Find where the given text appears and provide that cell's center as (x, y) coordinate. 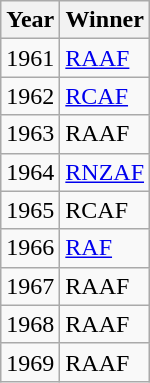
1963 (30, 134)
1967 (30, 286)
Year (30, 20)
1968 (30, 324)
Winner (105, 20)
1962 (30, 96)
RNZAF (105, 172)
1966 (30, 248)
1969 (30, 362)
1964 (30, 172)
1961 (30, 58)
1965 (30, 210)
RAF (105, 248)
